Output the [X, Y] coordinate of the center of the cell containing the given text.  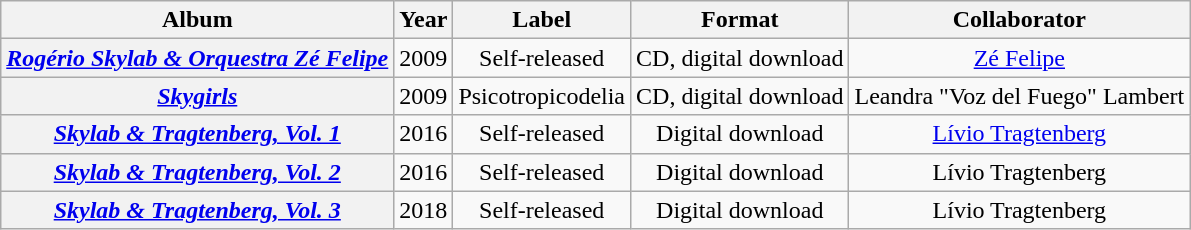
Album [198, 20]
Skylab & Tragtenberg, Vol. 1 [198, 134]
Skygirls [198, 96]
Collaborator [1020, 20]
Rogério Skylab & Orquestra Zé Felipe [198, 58]
Psicotropicodelia [542, 96]
Skylab & Tragtenberg, Vol. 2 [198, 172]
Year [424, 20]
Leandra "Voz del Fuego" Lambert [1020, 96]
Zé Felipe [1020, 58]
Label [542, 20]
Format [740, 20]
2018 [424, 210]
Skylab & Tragtenberg, Vol. 3 [198, 210]
